Return (X, Y) of the center of cell containing provided text 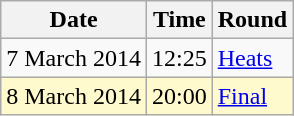
7 March 2014 (74, 58)
Round (252, 20)
Heats (252, 58)
Time (179, 20)
Final (252, 96)
Date (74, 20)
8 March 2014 (74, 96)
20:00 (179, 96)
12:25 (179, 58)
